Search for the cell housing the specified text and yield its [X, Y] center coordinate. 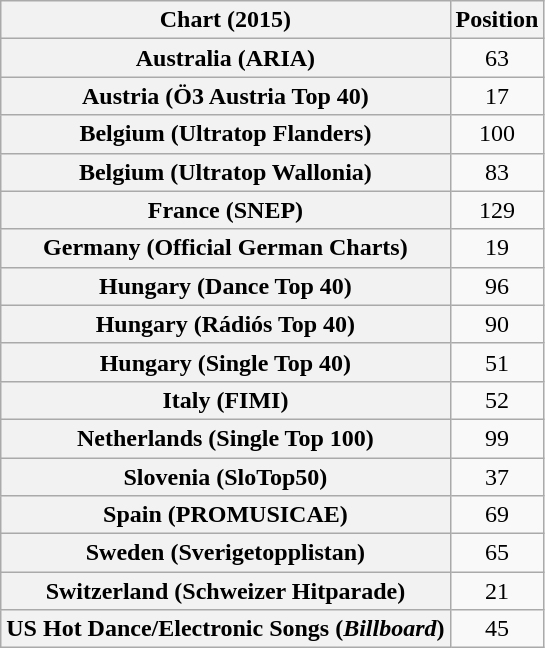
100 [497, 134]
96 [497, 286]
69 [497, 515]
63 [497, 58]
90 [497, 324]
Hungary (Rádiós Top 40) [226, 324]
Chart (2015) [226, 20]
France (SNEP) [226, 210]
US Hot Dance/Electronic Songs (Billboard) [226, 629]
129 [497, 210]
Austria (Ö3 Austria Top 40) [226, 96]
17 [497, 96]
83 [497, 172]
Slovenia (SloTop50) [226, 477]
Germany (Official German Charts) [226, 248]
Belgium (Ultratop Flanders) [226, 134]
Sweden (Sverigetopplistan) [226, 553]
37 [497, 477]
21 [497, 591]
45 [497, 629]
99 [497, 438]
19 [497, 248]
Australia (ARIA) [226, 58]
51 [497, 362]
Position [497, 20]
Netherlands (Single Top 100) [226, 438]
Hungary (Dance Top 40) [226, 286]
Italy (FIMI) [226, 400]
52 [497, 400]
65 [497, 553]
Belgium (Ultratop Wallonia) [226, 172]
Spain (PROMUSICAE) [226, 515]
Switzerland (Schweizer Hitparade) [226, 591]
Hungary (Single Top 40) [226, 362]
